Output the (X, Y) coordinate of the center of the cell containing the given text.  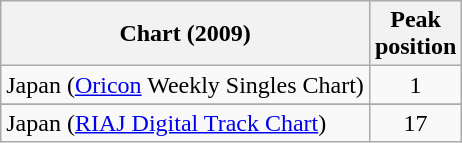
Japan (RIAJ Digital Track Chart) (186, 123)
Japan (Oricon Weekly Singles Chart) (186, 85)
17 (415, 123)
Chart (2009) (186, 34)
Peakposition (415, 34)
1 (415, 85)
